Determine the [x, y] coordinate at the center of the cell enclosing the given text.  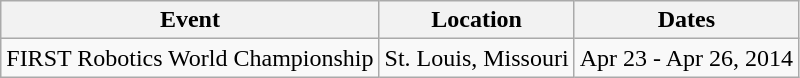
St. Louis, Missouri [476, 58]
Apr 23 - Apr 26, 2014 [686, 58]
Dates [686, 20]
Location [476, 20]
Event [190, 20]
FIRST Robotics World Championship [190, 58]
